Return the (X, Y) coordinate for the center point of the cell that contains the specified text.  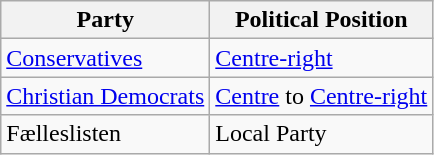
Local Party (322, 134)
Conservatives (106, 58)
Party (106, 20)
Fælleslisten (106, 134)
Christian Democrats (106, 96)
Centre-right (322, 58)
Political Position (322, 20)
Centre to Centre-right (322, 96)
